Extract the (x, y) coordinate from the center of the cell holding the provided text.  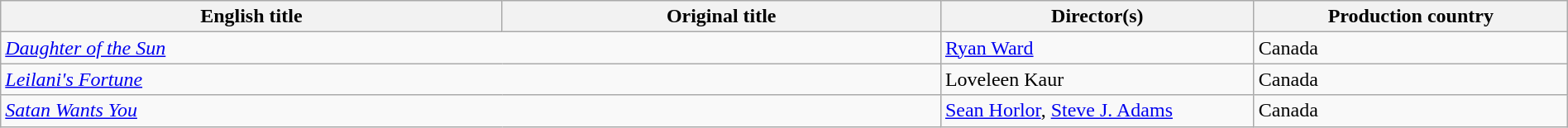
Production country (1411, 17)
Daughter of the Sun (471, 48)
Ryan Ward (1097, 48)
Satan Wants You (471, 111)
English title (251, 17)
Director(s) (1097, 17)
Sean Horlor, Steve J. Adams (1097, 111)
Leilani's Fortune (471, 79)
Loveleen Kaur (1097, 79)
Original title (721, 17)
